Detect which cell encompasses the target text, then output its (x, y) center coordinate. 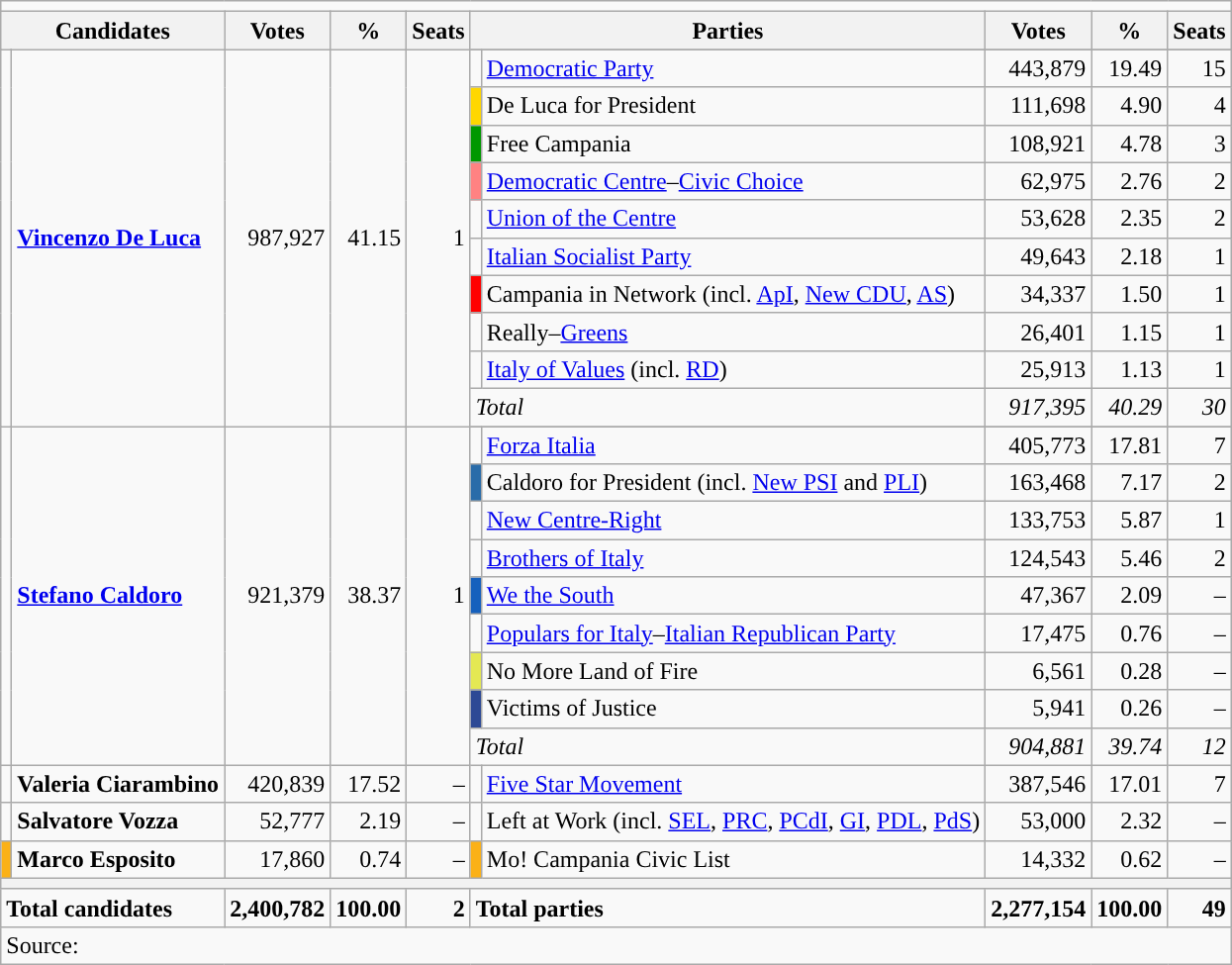
Left at Work (incl. SEL, PRC, PCdI, GI, PDL, PdS) (732, 821)
49 (1199, 908)
Italy of Values (incl. RD) (732, 369)
163,468 (1039, 483)
Mo! Campania Civic List (732, 859)
2.35 (1130, 219)
Union of the Centre (732, 219)
3 (1199, 144)
420,839 (277, 784)
Marco Esposito (119, 859)
Democratic Party (732, 68)
5.46 (1130, 558)
Parties (727, 31)
New Centre-Right (732, 521)
53,628 (1039, 219)
39.74 (1130, 746)
17.81 (1130, 444)
387,546 (1039, 784)
Free Campania (732, 144)
0.62 (1130, 859)
2.76 (1130, 181)
2.09 (1130, 596)
Democratic Centre–Civic Choice (732, 181)
6,561 (1039, 671)
38.37 (368, 596)
Total candidates (113, 908)
Victims of Justice (732, 709)
53,000 (1039, 821)
Total parties (727, 908)
Populars for Italy–Italian Republican Party (732, 633)
15 (1199, 68)
7.17 (1130, 483)
Campania in Network (incl. ApI, New CDU, AS) (732, 294)
17.01 (1130, 784)
We the South (732, 596)
19.49 (1130, 68)
0.26 (1130, 709)
124,543 (1039, 558)
0.74 (368, 859)
Italian Socialist Party (732, 256)
Caldoro for President (incl. New PSI and PLI) (732, 483)
30 (1199, 407)
25,913 (1039, 369)
0.76 (1130, 633)
Candidates (113, 31)
Salvatore Vozza (119, 821)
4 (1199, 106)
5.87 (1130, 521)
40.29 (1130, 407)
5,941 (1039, 709)
2,400,782 (277, 908)
Really–Greens (732, 332)
443,879 (1039, 68)
Five Star Movement (732, 784)
Vincenzo De Luca (119, 238)
14,332 (1039, 859)
4.78 (1130, 144)
Forza Italia (732, 444)
2.32 (1130, 821)
De Luca for President (732, 106)
2,277,154 (1039, 908)
62,975 (1039, 181)
904,881 (1039, 746)
41.15 (368, 238)
133,753 (1039, 521)
Valeria Ciarambino (119, 784)
0.28 (1130, 671)
47,367 (1039, 596)
12 (1199, 746)
Stefano Caldoro (119, 596)
17,475 (1039, 633)
2.19 (368, 821)
1.50 (1130, 294)
2.18 (1130, 256)
Source: (616, 945)
17.52 (368, 784)
108,921 (1039, 144)
987,927 (277, 238)
1.13 (1130, 369)
1.15 (1130, 332)
No More Land of Fire (732, 671)
921,379 (277, 596)
26,401 (1039, 332)
49,643 (1039, 256)
405,773 (1039, 444)
111,698 (1039, 106)
917,395 (1039, 407)
52,777 (277, 821)
34,337 (1039, 294)
4.90 (1130, 106)
Brothers of Italy (732, 558)
17,860 (277, 859)
